Search for the cell housing the specified text and yield its (X, Y) center coordinate. 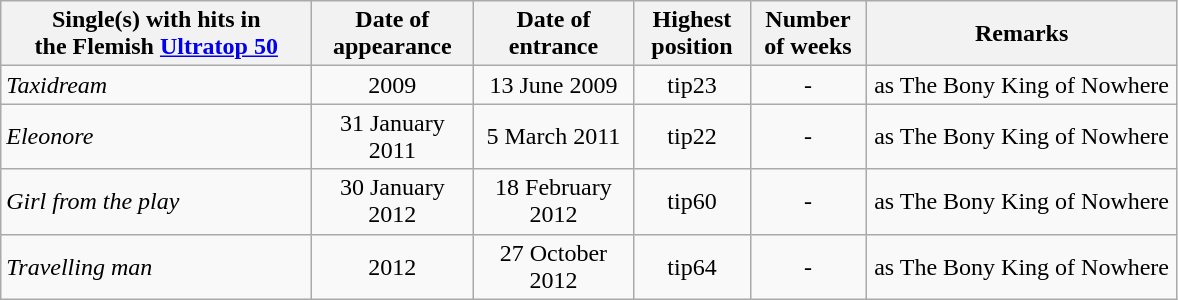
Date ofappearance (392, 34)
tip60 (692, 202)
Girl from the play (156, 202)
Highestposition (692, 34)
tip22 (692, 136)
tip64 (692, 266)
2012 (392, 266)
Travelling man (156, 266)
Numberof weeks (808, 34)
Taxidream (156, 85)
18 February 2012 (554, 202)
Single(s) with hits in the Flemish Ultratop 50 (156, 34)
5 March 2011 (554, 136)
Date ofentrance (554, 34)
2009 (392, 85)
Remarks (1022, 34)
27 October 2012 (554, 266)
30 January 2012 (392, 202)
tip23 (692, 85)
Eleonore (156, 136)
31 January 2011 (392, 136)
13 June 2009 (554, 85)
